For the text-containing cell, return its midpoint in (x, y) coordinate format. 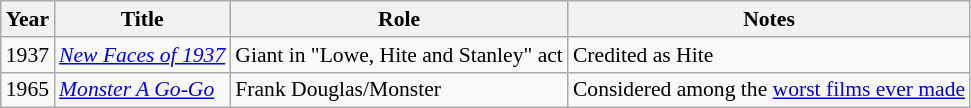
Frank Douglas/Monster (399, 90)
Credited as Hite (769, 55)
New Faces of 1937 (142, 55)
Year (28, 19)
Role (399, 19)
1937 (28, 55)
Giant in "Lowe, Hite and Stanley" act (399, 55)
Title (142, 19)
Considered among the worst films ever made (769, 90)
Monster A Go-Go (142, 90)
1965 (28, 90)
Notes (769, 19)
